Locate the cell with the specified text and output its [x, y] center coordinate. 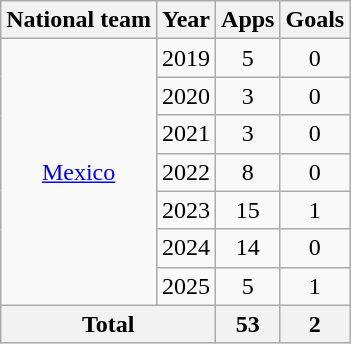
53 [248, 324]
8 [248, 172]
2 [315, 324]
2024 [186, 248]
Year [186, 20]
Apps [248, 20]
Total [108, 324]
2021 [186, 134]
2023 [186, 210]
2019 [186, 58]
Goals [315, 20]
2022 [186, 172]
National team [79, 20]
2020 [186, 96]
15 [248, 210]
2025 [186, 286]
14 [248, 248]
Mexico [79, 172]
